Scan for the cell matching the given text and deliver its [x, y] coordinate at center. 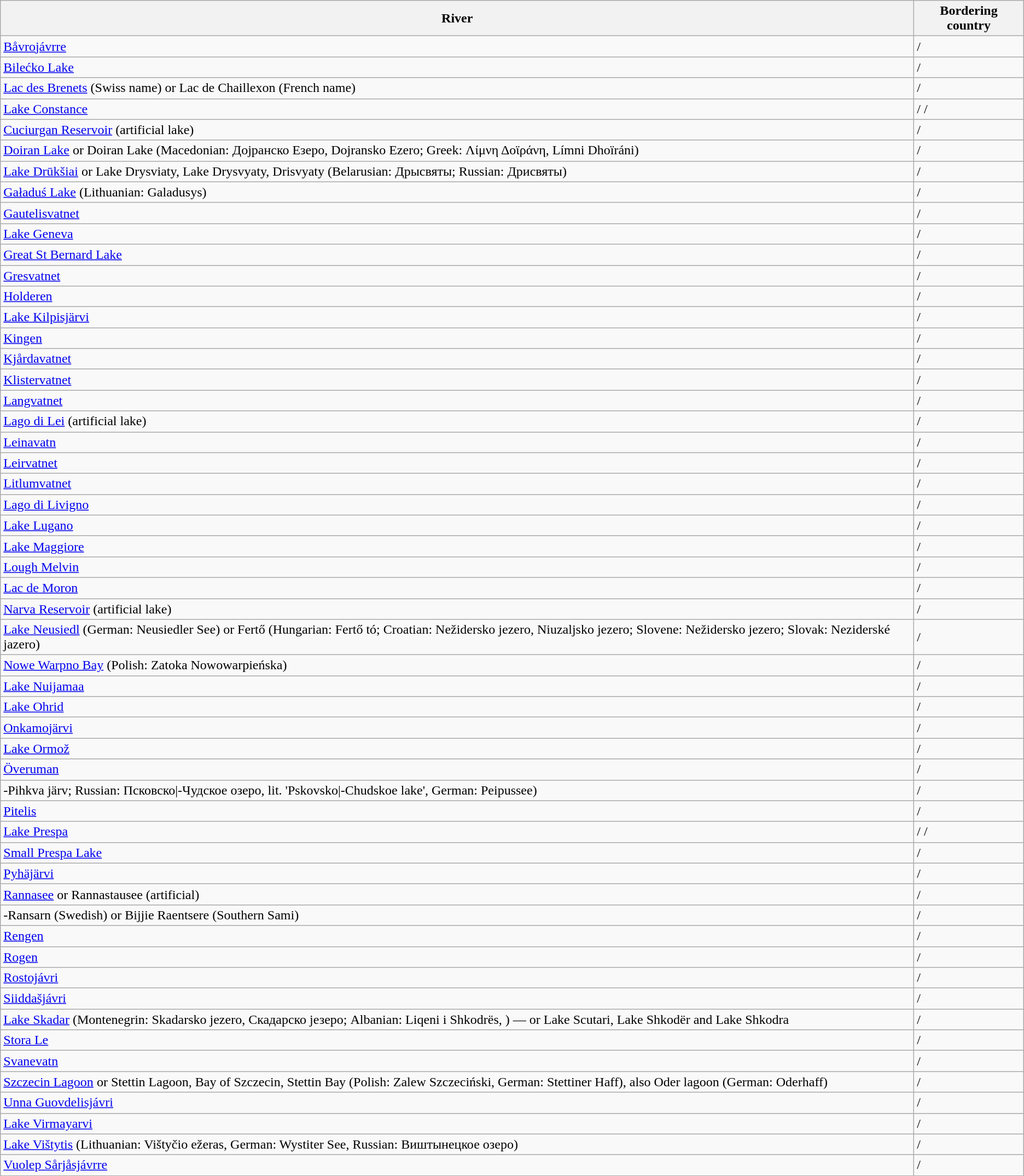
Lake Nuijamaa [457, 686]
Lake Skadar (Montenegrin: Skadarsko jezero, Скадарско језеро; Albanian: Liqeni i Shkodrës, ) — or Lake Scutari, Lake Shkodër and Lake Shkodra [457, 1019]
Siiddašjávri [457, 999]
Lago di Livigno [457, 505]
Kjårdavatnet [457, 359]
Lake Constance [457, 109]
Pitelis [457, 811]
Doiran Lake or Doiran Lake (Macedonian: Дојранско Езеро, Dojransko Ezero; Greek: Λίμνη Δοϊράνη, Límni Dhoïráni) [457, 150]
Lac de Moron [457, 588]
Rostojávri [457, 978]
Gresvatnet [457, 275]
Rannasee or Rannastausee (artificial) [457, 894]
Stora Le [457, 1040]
Lake Prespa [457, 832]
Bordering country [969, 19]
Bilećko Lake [457, 67]
Narva Reservoir (artificial lake) [457, 609]
Small Prespa Lake [457, 853]
Lake Virmayarvi [457, 1123]
Litlumvatnet [457, 484]
Lake Vištytis (Lithuanian: Vištyčio ežeras, German: Wystiter See, Russian: Виштынецкое озеро) [457, 1144]
Onkamojärvi [457, 728]
Lake Ormož [457, 749]
Lago di Lei (artificial lake) [457, 421]
Rengen [457, 936]
Lake Maggiore [457, 546]
Leinavatn [457, 442]
Pyhäjärvi [457, 873]
Lake Lugano [457, 525]
Båvrojávrre [457, 47]
Lough Melvin [457, 567]
Lake Ohrid [457, 707]
Gaładuś Lake (Lithuanian: Galadusys) [457, 192]
Lac des Brenets (Swiss name) or Lac de Chaillexon (French name) [457, 88]
Cuciurgan Reservoir (artificial lake) [457, 130]
Unna Guovdelisjávri [457, 1103]
Nowe Warpno Bay (Polish: Zatoka Nowowarpieńska) [457, 665]
Kingen [457, 338]
-Ransarn (Swedish) or Bijjie Raentsere (Southern Sami) [457, 915]
Svanevatn [457, 1061]
River [457, 19]
Klistervatnet [457, 380]
Langvatnet [457, 401]
Holderen [457, 297]
-Pihkva järv; Russian: Псковско|-Чудское озеро, lit. 'Pskovsko|-Chudskoe lake', German: Peipussee) [457, 790]
Rogen [457, 957]
Gautelisvatnet [457, 213]
Överuman [457, 769]
Lake Drūkšiai or Lake Drysviaty, Lake Drysvyaty, Drisvyaty (Belarusian: Дрысвяты; Russian: Дрисвяты) [457, 171]
Lake Geneva [457, 234]
Vuolep Sårjåsjávrre [457, 1165]
Leirvatnet [457, 463]
Great St Bernard Lake [457, 254]
Lake Kilpisjärvi [457, 317]
